Return (X, Y) of the center of cell containing provided text 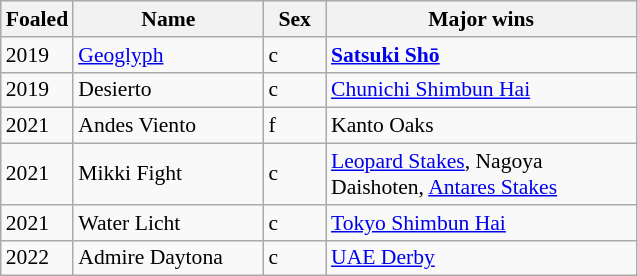
2022 (37, 258)
Chunichi Shimbun Hai (481, 90)
Name (168, 19)
Leopard Stakes, Nagoya Daishoten, Antares Stakes (481, 174)
Sex (294, 19)
Desierto (168, 90)
Geoglyph (168, 55)
Tokyo Shimbun Hai (481, 223)
Admire Daytona (168, 258)
UAE Derby (481, 258)
Water Licht (168, 223)
Foaled (37, 19)
Andes Viento (168, 126)
Satsuki Shō (481, 55)
f (294, 126)
Mikki Fight (168, 174)
Major wins (481, 19)
Kanto Oaks (481, 126)
